Pinpoint the cell where the given text exists, returning its [x, y] midpoint coordinate. 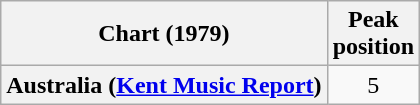
5 [373, 85]
Chart (1979) [164, 34]
Peakposition [373, 34]
Australia (Kent Music Report) [164, 85]
